Determine the [x, y] coordinate at the center of the cell enclosing the given text.  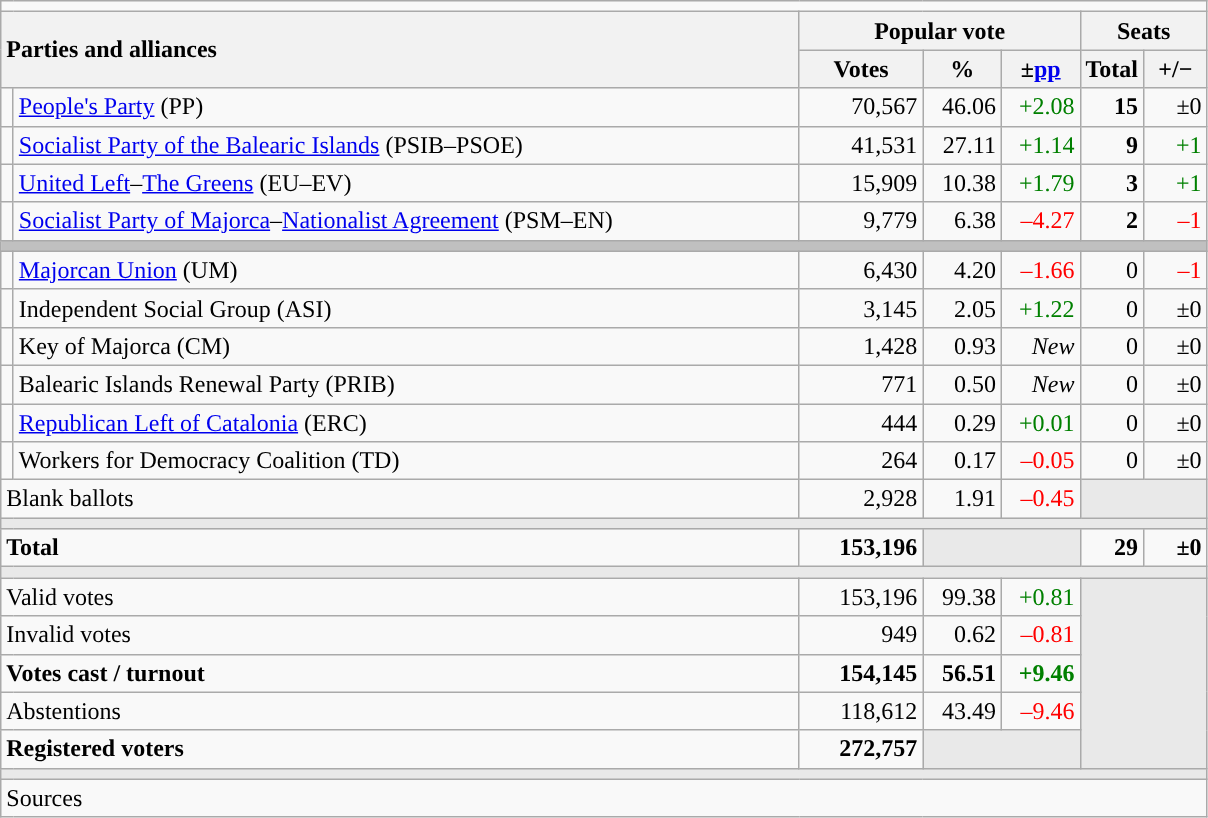
15 [1112, 107]
4.20 [962, 270]
Seats [1144, 31]
27.11 [962, 145]
1.91 [962, 499]
6,430 [861, 270]
Key of Majorca (CM) [406, 346]
Blank ballots [400, 499]
2,928 [861, 499]
6.38 [962, 221]
0.50 [962, 384]
Workers for Democracy Coalition (TD) [406, 461]
–1.66 [1040, 270]
43.49 [962, 711]
2.05 [962, 308]
+/− [1176, 69]
0.93 [962, 346]
Invalid votes [400, 635]
Abstentions [400, 711]
+1.14 [1040, 145]
9,779 [861, 221]
949 [861, 635]
264 [861, 461]
–0.05 [1040, 461]
46.06 [962, 107]
Independent Social Group (ASI) [406, 308]
% [962, 69]
2 [1112, 221]
154,145 [861, 673]
People's Party (PP) [406, 107]
9 [1112, 145]
Socialist Party of the Balearic Islands (PSIB–PSOE) [406, 145]
1,428 [861, 346]
Popular vote [940, 31]
Balearic Islands Renewal Party (PRIB) [406, 384]
70,567 [861, 107]
Sources [604, 798]
118,612 [861, 711]
272,757 [861, 749]
United Left–The Greens (EU–EV) [406, 183]
+1.22 [1040, 308]
15,909 [861, 183]
Parties and alliances [400, 50]
Votes [861, 69]
Registered voters [400, 749]
56.51 [962, 673]
771 [861, 384]
3,145 [861, 308]
Socialist Party of Majorca–Nationalist Agreement (PSM–EN) [406, 221]
±pp [1040, 69]
444 [861, 423]
+1.79 [1040, 183]
Republican Left of Catalonia (ERC) [406, 423]
10.38 [962, 183]
+2.08 [1040, 107]
–9.46 [1040, 711]
Majorcan Union (UM) [406, 270]
+0.01 [1040, 423]
0.29 [962, 423]
41,531 [861, 145]
Votes cast / turnout [400, 673]
+9.46 [1040, 673]
99.38 [962, 597]
3 [1112, 183]
–0.45 [1040, 499]
Valid votes [400, 597]
0.17 [962, 461]
+0.81 [1040, 597]
29 [1112, 548]
–0.81 [1040, 635]
–4.27 [1040, 221]
0.62 [962, 635]
